Pinpoint the cell where the given text exists, returning its (X, Y) midpoint coordinate. 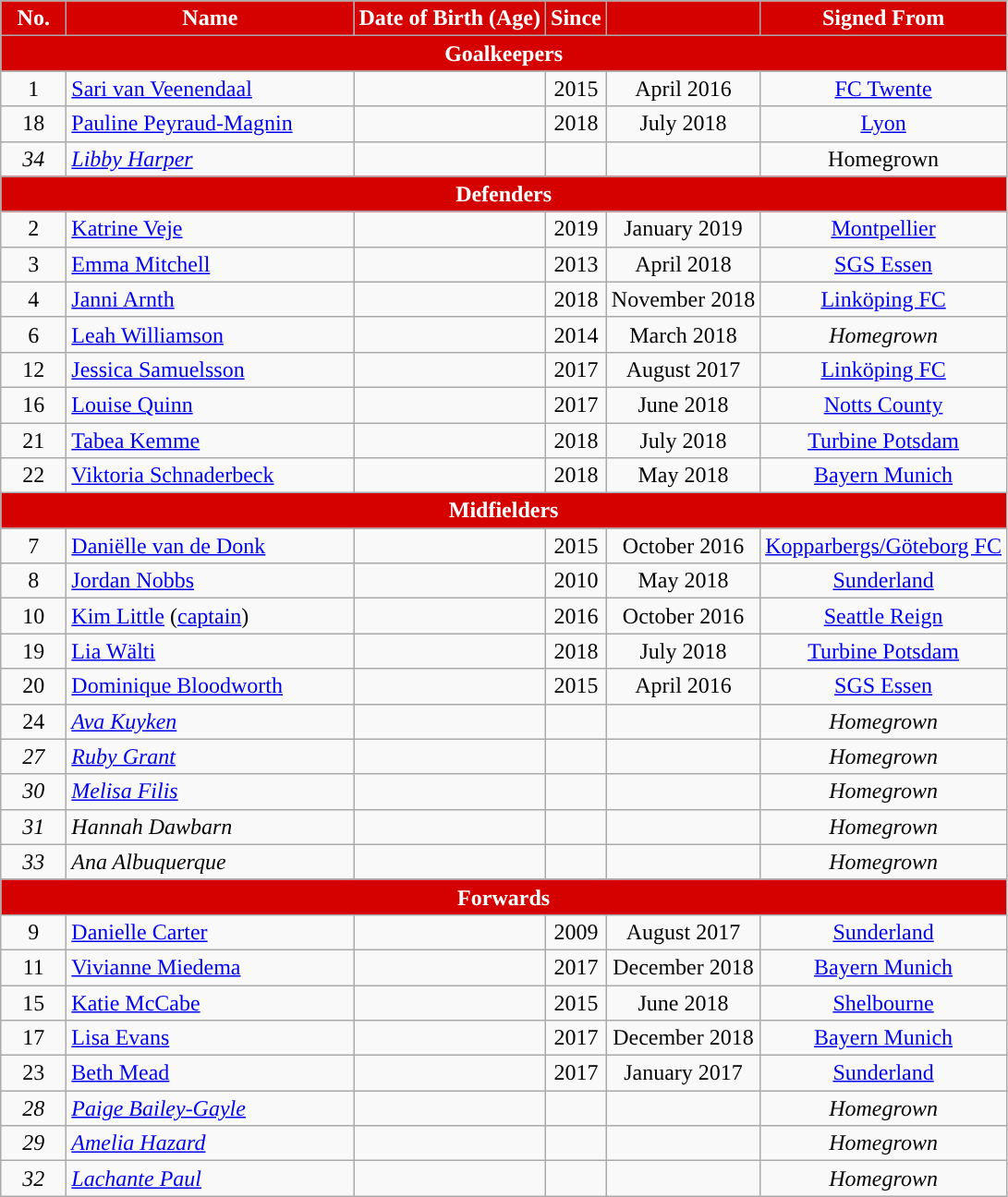
January 2019 (683, 229)
Leah Williamson (211, 334)
Danielle Carter (211, 932)
Montpellier (883, 229)
Daniëlle van de Donk (211, 546)
Name (211, 18)
9 (33, 932)
21 (33, 441)
Viktoria Schnaderbeck (211, 476)
April 2018 (683, 264)
2014 (577, 334)
27 (33, 756)
22 (33, 476)
2013 (577, 264)
12 (33, 369)
32 (33, 1179)
2 (33, 229)
18 (33, 124)
17 (33, 1038)
2019 (577, 229)
No. (33, 18)
4 (33, 299)
January 2017 (683, 1073)
2009 (577, 932)
Lisa Evans (211, 1038)
Tabea Kemme (211, 441)
Melisa Filis (211, 792)
FC Twente (883, 89)
2010 (577, 581)
Emma Mitchell (211, 264)
Jordan Nobbs (211, 581)
Janni Arnth (211, 299)
Sari van Veenendaal (211, 89)
19 (33, 651)
Ana Albuquerque (211, 862)
11 (33, 967)
Defenders (504, 194)
Date of Birth (Age) (450, 18)
Ruby Grant (211, 756)
Katie McCabe (211, 1002)
23 (33, 1073)
6 (33, 334)
Lachante Paul (211, 1179)
Forwards (504, 897)
2016 (577, 616)
33 (33, 862)
November 2018 (683, 299)
10 (33, 616)
Kopparbergs/Göteborg FC (883, 546)
Signed From (883, 18)
Lia Wälti (211, 651)
Hannah Dawbarn (211, 827)
Since (577, 18)
3 (33, 264)
Beth Mead (211, 1073)
Seattle Reign (883, 616)
34 (33, 159)
30 (33, 792)
31 (33, 827)
Midfielders (504, 511)
Kim Little (captain) (211, 616)
Dominique Bloodworth (211, 686)
Libby Harper (211, 159)
Shelbourne (883, 1002)
24 (33, 721)
Amelia Hazard (211, 1143)
Notts County (883, 405)
28 (33, 1108)
1 (33, 89)
Goalkeepers (504, 54)
Katrine Veje (211, 229)
Vivianne Miedema (211, 967)
March 2018 (683, 334)
Paige Bailey-Gayle (211, 1108)
29 (33, 1143)
Lyon (883, 124)
Louise Quinn (211, 405)
7 (33, 546)
8 (33, 581)
16 (33, 405)
Pauline Peyraud-Magnin (211, 124)
Jessica Samuelsson (211, 369)
Ava Kuyken (211, 721)
20 (33, 686)
15 (33, 1002)
